Find where the given text appears and provide that cell's center as [x, y] coordinate. 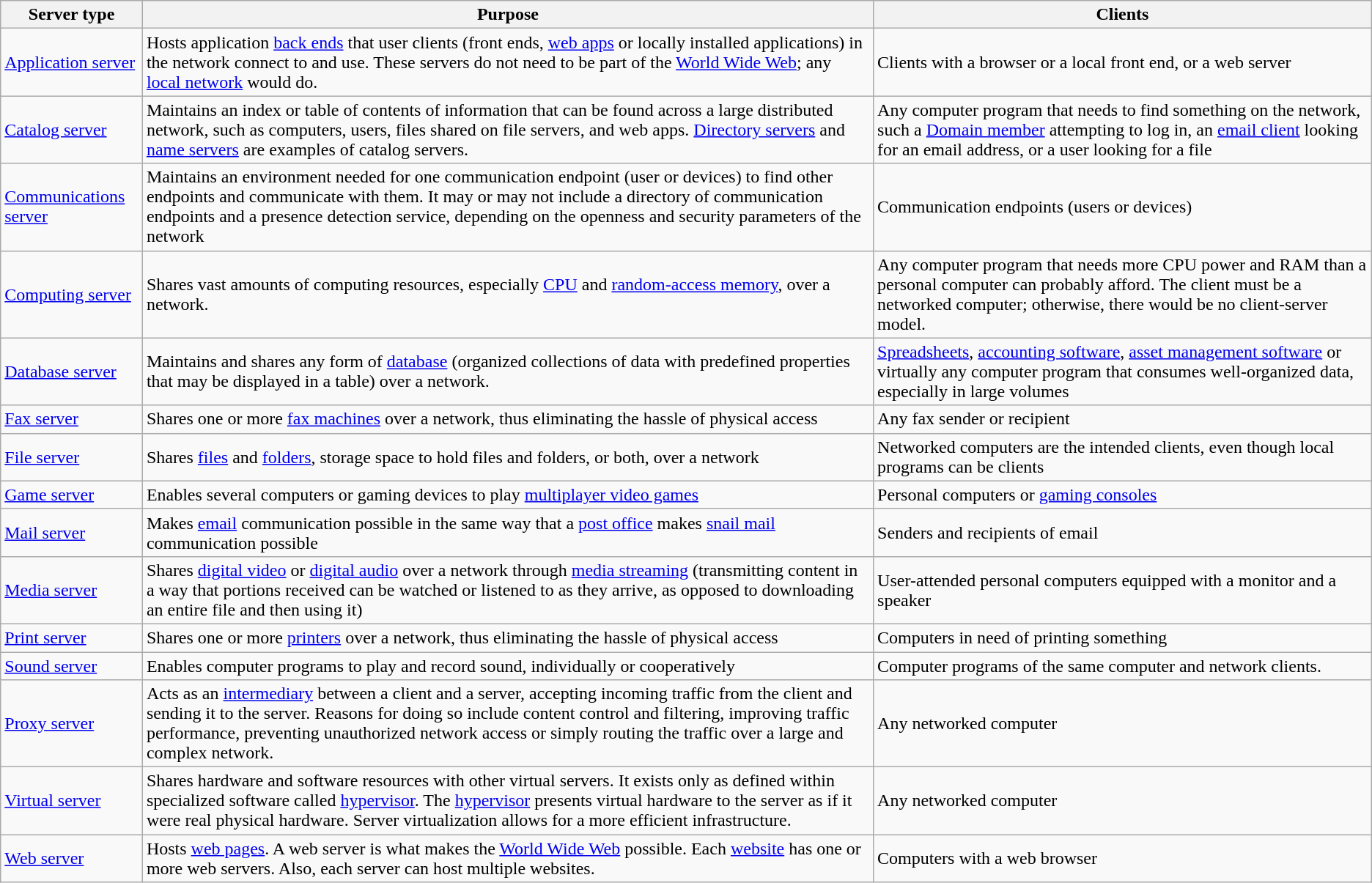
Catalog server [72, 130]
Clients with a browser or a local front end, or a web server [1123, 62]
Sound server [72, 666]
Web server [72, 859]
Shares vast amounts of computing resources, especially CPU and random-access memory, over a network. [507, 295]
Computers in need of printing something [1123, 638]
Shares one or more fax machines over a network, thus eliminating the hassle of physical access [507, 419]
Networked computers are the intended clients, even though local programs can be clients [1123, 457]
Computers with a web browser [1123, 859]
Application server [72, 62]
Proxy server [72, 724]
Shares files and folders, storage space to hold files and folders, or both, over a network [507, 457]
Maintains and shares any form of database (organized collections of data with predefined properties that may be displayed in a table) over a network. [507, 372]
Database server [72, 372]
Server type [72, 15]
Print server [72, 638]
Personal computers or gaming consoles [1123, 495]
Communications server [72, 207]
Computer programs of the same computer and network clients. [1123, 666]
Shares one or more printers over a network, thus eliminating the hassle of physical access [507, 638]
Enables several computers or gaming devices to play multiplayer video games [507, 495]
Mail server [72, 532]
Any fax sender or recipient [1123, 419]
File server [72, 457]
Media server [72, 590]
Senders and recipients of email [1123, 532]
Fax server [72, 419]
Purpose [507, 15]
User-attended personal computers equipped with a monitor and a speaker [1123, 590]
Clients [1123, 15]
Computing server [72, 295]
Communication endpoints (users or devices) [1123, 207]
Virtual server [72, 801]
Makes email communication possible in the same way that a post office makes snail mail communication possible [507, 532]
Enables computer programs to play and record sound, individually or cooperatively [507, 666]
Game server [72, 495]
